Pinpoint the cell where the given text exists, returning its [x, y] midpoint coordinate. 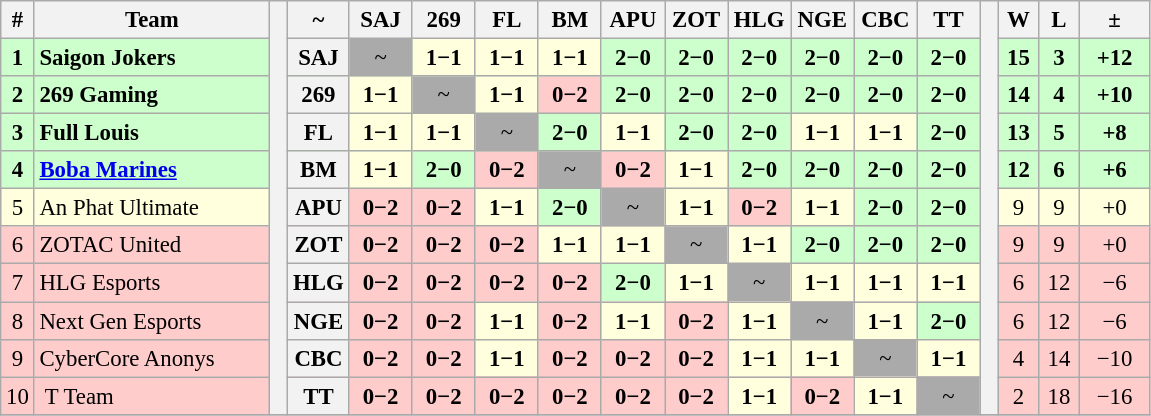
# [18, 20]
Saigon Jokers [152, 58]
269 Gaming [152, 95]
An Phat Ultimate [152, 208]
W [1018, 20]
± [1114, 20]
⁠CyberCore Anonys [152, 358]
13 [1018, 133]
10 [18, 396]
Full Louis [152, 133]
+12 [1114, 58]
HLG Esports [152, 283]
15 [1018, 58]
−16 [1114, 396]
⁠ T Team [152, 396]
Team [152, 20]
+10 [1114, 95]
7 [18, 283]
ZOTAC United [152, 245]
+6 [1114, 170]
L [1060, 20]
8 [18, 321]
1 [18, 58]
−10 [1114, 358]
18 [1060, 396]
+8 [1114, 133]
Boba Marines [152, 170]
Next Gen Esports [152, 321]
